Search for the cell housing the specified text and yield its [x, y] center coordinate. 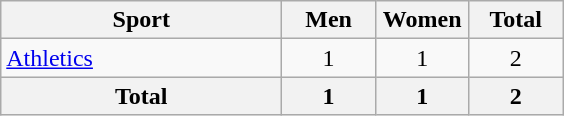
Sport [142, 20]
Athletics [142, 58]
Men [329, 20]
Women [422, 20]
